For the text-containing cell, return its midpoint in (x, y) coordinate format. 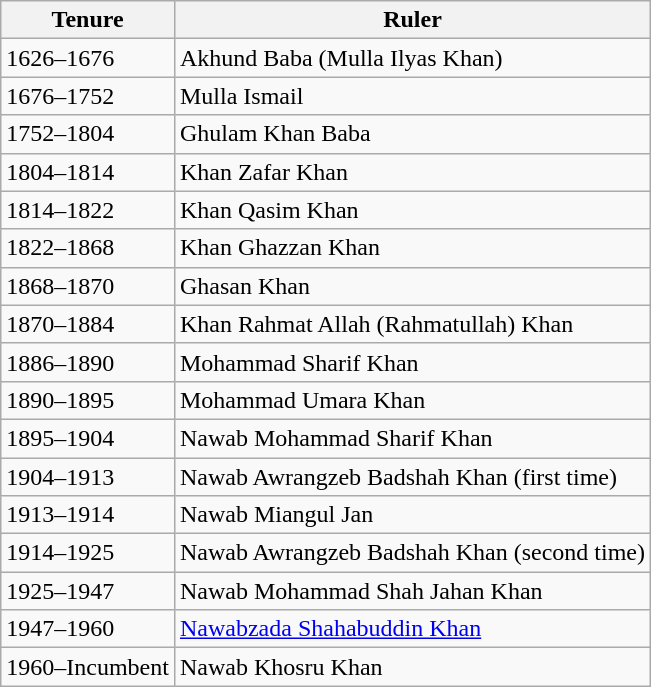
Nawab Miangul Jan (412, 515)
1752–1804 (88, 134)
Ruler (412, 20)
1886–1890 (88, 362)
1913–1914 (88, 515)
Nawab Awrangzeb Badshah Khan (second time) (412, 553)
1676–1752 (88, 96)
Nawab Awrangzeb Badshah Khan (first time) (412, 477)
Ghulam Khan Baba (412, 134)
Mohammad Umara Khan (412, 400)
Khan Rahmat Allah (Rahmatullah) Khan (412, 324)
Mohammad Sharif Khan (412, 362)
1868–1870 (88, 286)
Khan Zafar Khan (412, 172)
1814–1822 (88, 210)
Mulla Ismail (412, 96)
1804–1814 (88, 172)
1947–1960 (88, 629)
Nawab Mohammad Sharif Khan (412, 438)
1895–1904 (88, 438)
Nawab Mohammad Shah Jahan Khan (412, 591)
Nawab Khosru Khan (412, 667)
1925–1947 (88, 591)
1822–1868 (88, 248)
Akhund Baba (Mulla Ilyas Khan) (412, 58)
1890–1895 (88, 400)
1626–1676 (88, 58)
Khan Ghazzan Khan (412, 248)
1904–1913 (88, 477)
Tenure (88, 20)
Nawabzada Shahabuddin Khan (412, 629)
1870–1884 (88, 324)
1960–Incumbent (88, 667)
Ghasan Khan (412, 286)
Khan Qasim Khan (412, 210)
1914–1925 (88, 553)
